Search for the cell housing the specified text and yield its [x, y] center coordinate. 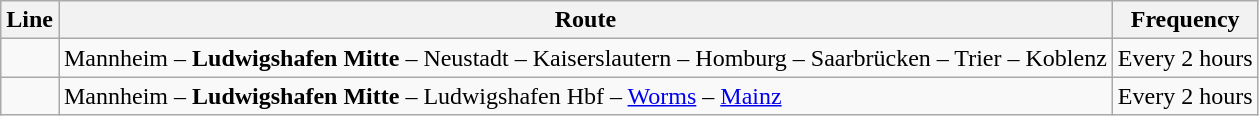
Route [585, 20]
Mannheim – Ludwigshafen Mitte – Neustadt – Kaiserslautern – Homburg – Saarbrücken – Trier – Koblenz [585, 58]
Mannheim – Ludwigshafen Mitte – Ludwigshafen Hbf – Worms – Mainz [585, 96]
Frequency [1185, 20]
Line [30, 20]
